Search for the cell housing the specified text and yield its (x, y) center coordinate. 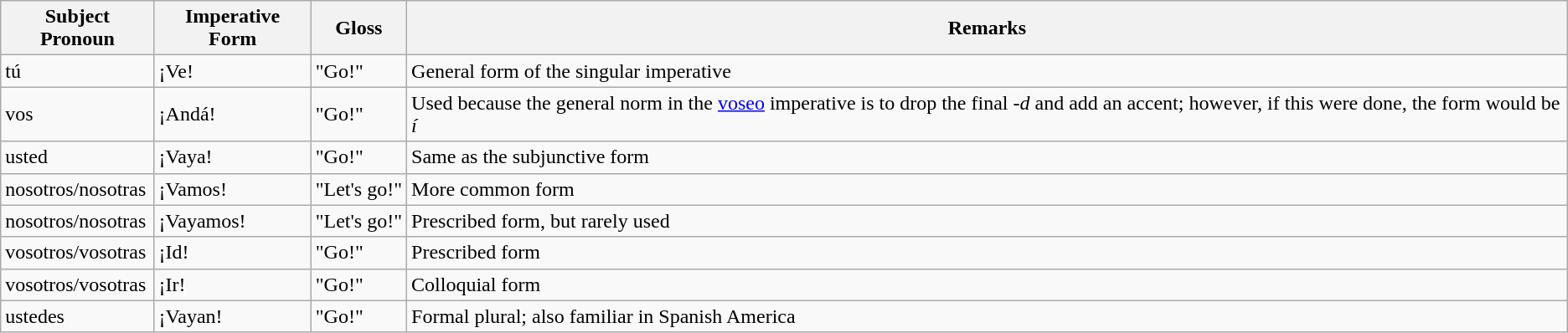
Used because the general norm in the voseo imperative is to drop the final -d and add an accent; however, if this were done, the form would be í (988, 114)
ustedes (77, 316)
¡Vayan! (233, 316)
Remarks (988, 28)
¡Vayamos! (233, 221)
General form of the singular imperative (988, 71)
tú (77, 71)
Subject Pronoun (77, 28)
Prescribed form (988, 253)
¡Ir! (233, 284)
Same as the subjunctive form (988, 157)
More common form (988, 189)
¡Vamos! (233, 189)
Imperative Form (233, 28)
¡Id! (233, 253)
Formal plural; also familiar in Spanish America (988, 316)
Colloquial form (988, 284)
Prescribed form, but rarely used (988, 221)
Gloss (358, 28)
¡Ve! (233, 71)
¡Andá! (233, 114)
vos (77, 114)
usted (77, 157)
¡Vaya! (233, 157)
